Return [x, y] of the center of cell containing provided text 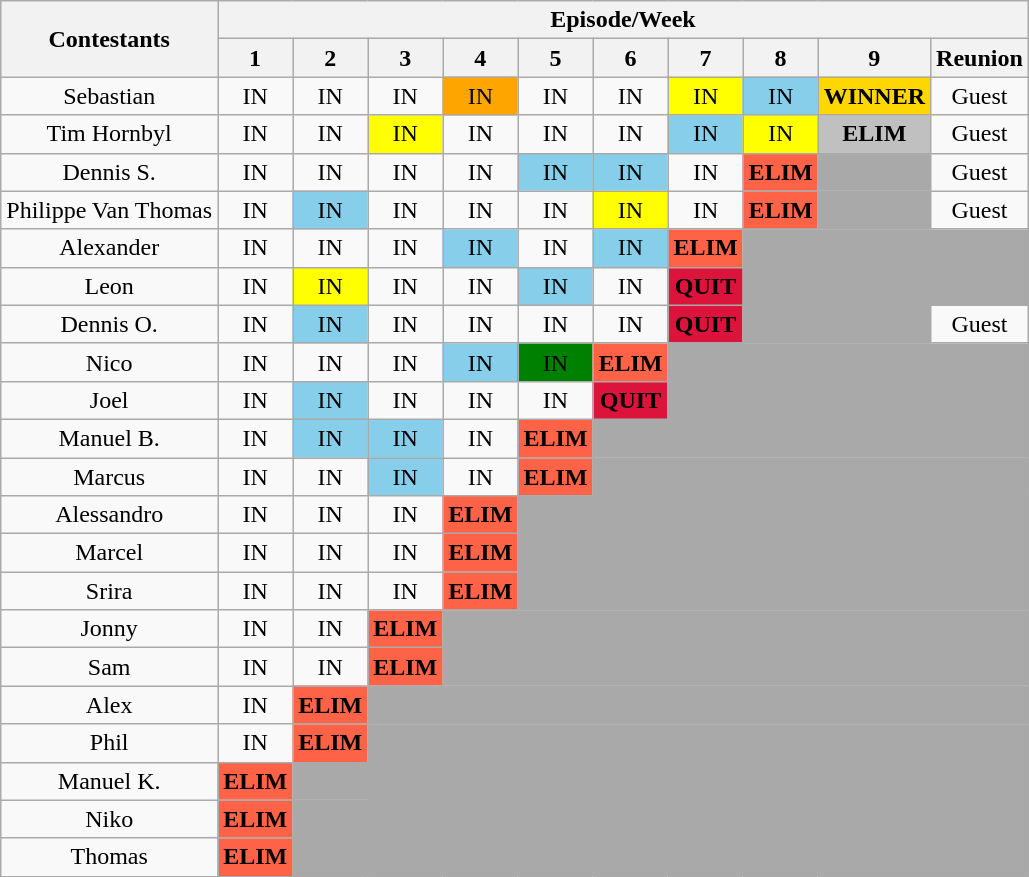
Leon [110, 286]
1 [256, 58]
Alex [110, 705]
Srira [110, 591]
Philippe Van Thomas [110, 210]
Dennis O. [110, 324]
Sebastian [110, 96]
Phil [110, 743]
6 [630, 58]
Episode/Week [624, 20]
7 [706, 58]
Jonny [110, 629]
Marcus [110, 477]
Tim Hornbyl [110, 134]
Contestants [110, 39]
8 [780, 58]
WINNER [874, 96]
Niko [110, 819]
2 [330, 58]
Alessandro [110, 515]
Nico [110, 362]
Thomas [110, 857]
Joel [110, 400]
Manuel B. [110, 438]
Manuel K. [110, 781]
Reunion [980, 58]
4 [480, 58]
Sam [110, 667]
Alexander [110, 248]
5 [556, 58]
9 [874, 58]
3 [406, 58]
Dennis S. [110, 172]
Marcel [110, 553]
